Pinpoint the cell where the given text exists, returning its (X, Y) midpoint coordinate. 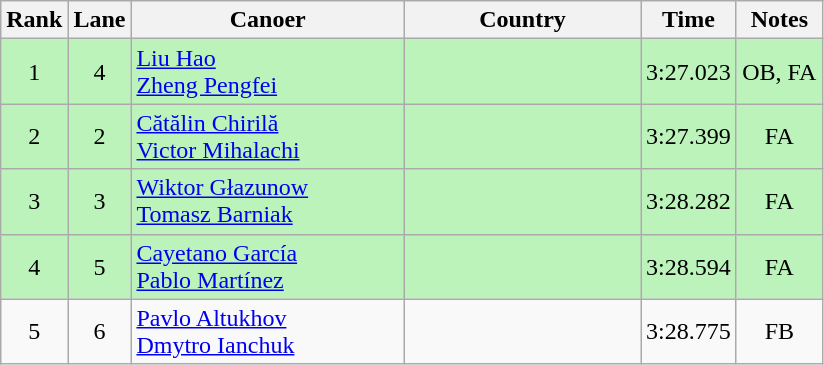
Pavlo AltukhovDmytro Ianchuk (268, 332)
Country (522, 20)
FB (779, 332)
Rank (34, 20)
Liu HaoZheng Pengfei (268, 72)
3:27.399 (689, 136)
6 (100, 332)
3:28.775 (689, 332)
3:28.594 (689, 266)
Canoer (268, 20)
3:27.023 (689, 72)
Time (689, 20)
Notes (779, 20)
OB, FA (779, 72)
Cătălin ChirilăVictor Mihalachi (268, 136)
3:28.282 (689, 202)
Cayetano GarcíaPablo Martínez (268, 266)
Wiktor GłazunowTomasz Barniak (268, 202)
1 (34, 72)
Lane (100, 20)
